For the text-containing cell, return its midpoint in [x, y] coordinate format. 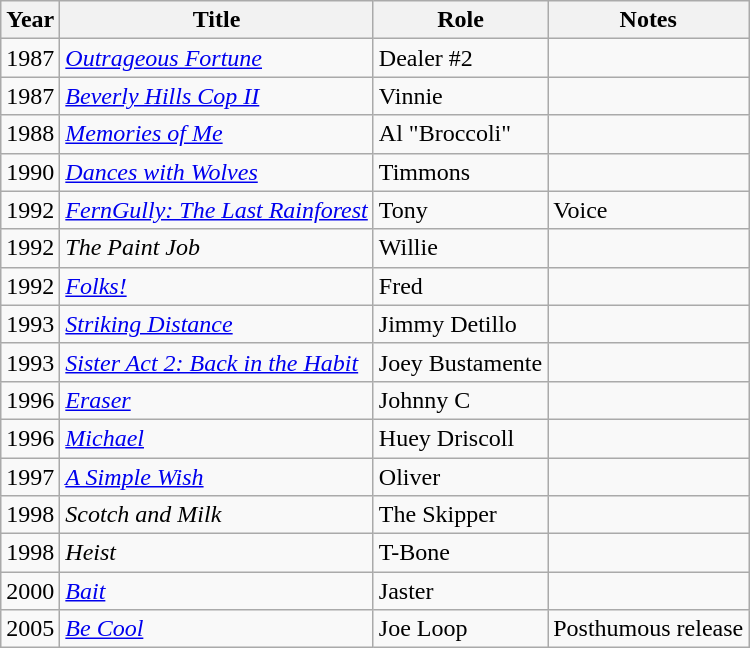
T-Bone [460, 553]
A Simple Wish [217, 477]
Michael [217, 438]
Sister Act 2: Back in the Habit [217, 362]
Dealer #2 [460, 58]
Heist [217, 553]
Title [217, 20]
Vinnie [460, 96]
Year [30, 20]
Al "Broccoli" [460, 134]
Striking Distance [217, 324]
Timmons [460, 172]
FernGully: The Last Rainforest [217, 210]
Oliver [460, 477]
Huey Driscoll [460, 438]
Fred [460, 286]
Tony [460, 210]
Bait [217, 591]
Scotch and Milk [217, 515]
Be Cool [217, 629]
2005 [30, 629]
2000 [30, 591]
The Paint Job [217, 248]
Folks! [217, 286]
Beverly Hills Cop II [217, 96]
Memories of Me [217, 134]
Dances with Wolves [217, 172]
Jimmy Detillo [460, 324]
Johnny C [460, 400]
Outrageous Fortune [217, 58]
1997 [30, 477]
1990 [30, 172]
1988 [30, 134]
Eraser [217, 400]
Joey Bustamente [460, 362]
The Skipper [460, 515]
Posthumous release [648, 629]
Jaster [460, 591]
Role [460, 20]
Voice [648, 210]
Joe Loop [460, 629]
Notes [648, 20]
Willie [460, 248]
